Determine the [X, Y] coordinate at the center of the cell enclosing the given text.  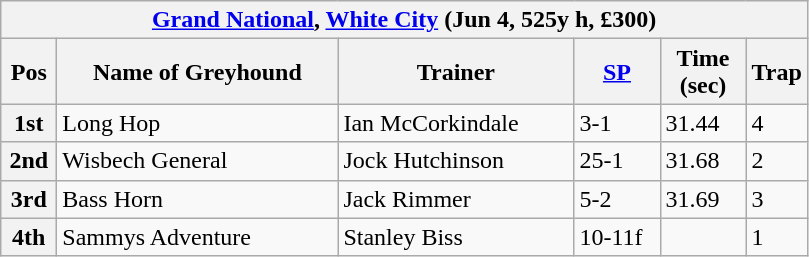
Stanley Biss [456, 237]
2nd [29, 161]
SP [617, 72]
3-1 [617, 123]
31.68 [703, 161]
10-11f [617, 237]
4 [776, 123]
Name of Greyhound [198, 72]
3rd [29, 199]
1st [29, 123]
Jock Hutchinson [456, 161]
Ian McCorkindale [456, 123]
Pos [29, 72]
31.44 [703, 123]
25-1 [617, 161]
31.69 [703, 199]
Bass Horn [198, 199]
Grand National, White City (Jun 4, 525y h, £300) [404, 20]
1 [776, 237]
Jack Rimmer [456, 199]
Sammys Adventure [198, 237]
5-2 [617, 199]
Trap [776, 72]
Long Hop [198, 123]
Trainer [456, 72]
4th [29, 237]
3 [776, 199]
2 [776, 161]
Wisbech General [198, 161]
Time (sec) [703, 72]
